Provide the (X, Y) coordinate of the cell's center where the given text is located.  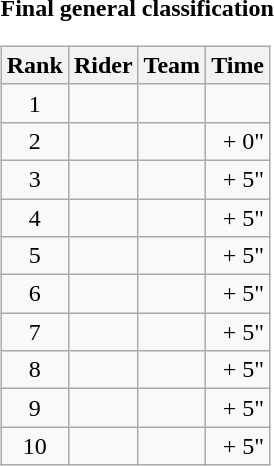
Rank (34, 65)
5 (34, 256)
Time (238, 65)
Team (172, 65)
+ 0" (238, 141)
4 (34, 217)
6 (34, 294)
10 (34, 446)
9 (34, 408)
8 (34, 370)
7 (34, 332)
3 (34, 179)
2 (34, 141)
1 (34, 103)
Rider (103, 65)
